Detect which cell encompasses the target text, then output its (X, Y) center coordinate. 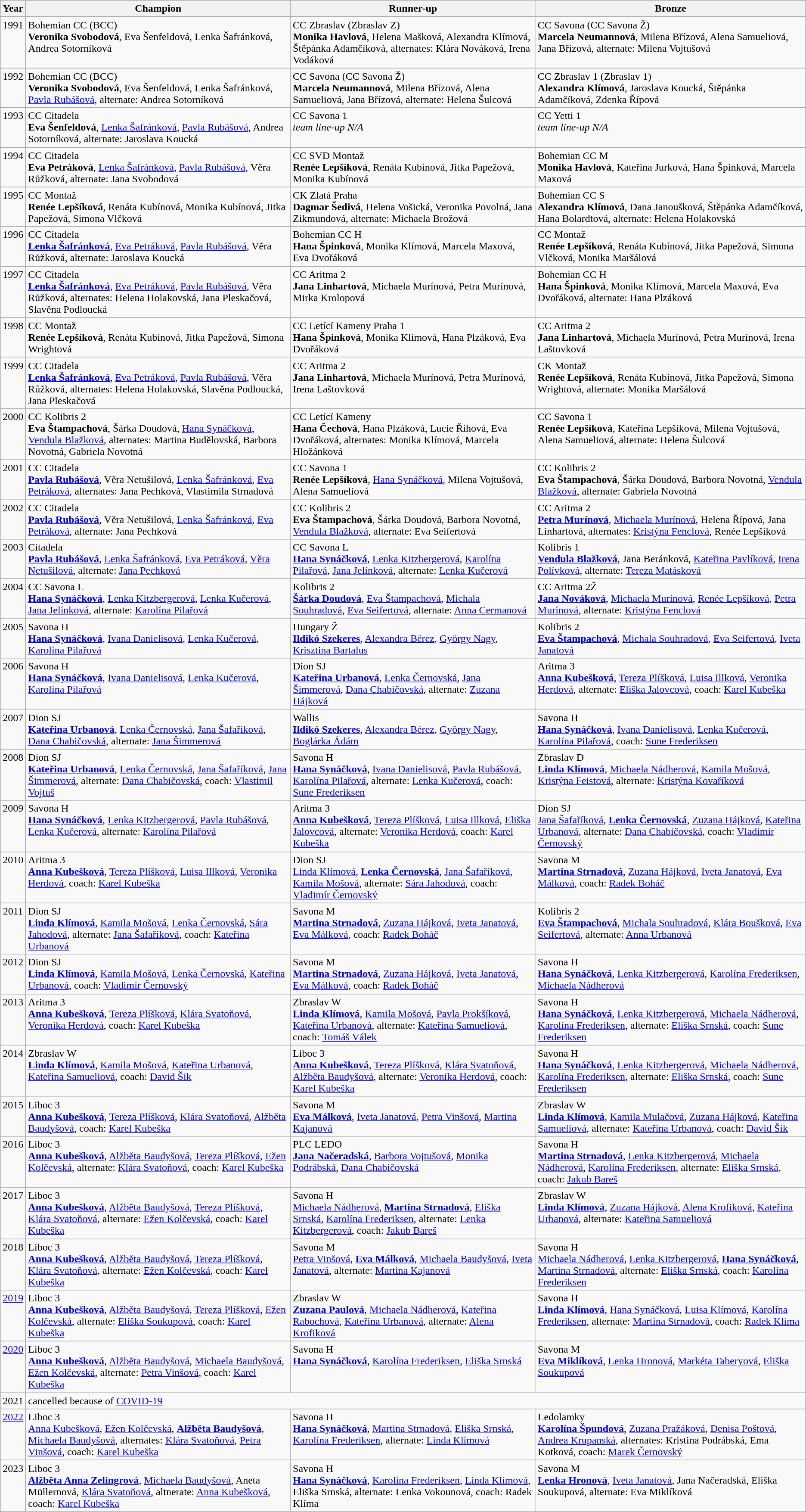
CC Letící Kameny Praha 1Hana Špinková, Monika Klímová, Hana Plzáková, Eva Dvořáková (413, 337)
Savona MLenka Hronová, Iveta Janatová, Jana Načeradská, Eliška Soukupová, alternate: Eva Miklíková (670, 1486)
2002 (13, 520)
CC CitadelaLenka Šafránková, Eva Petráková, Pavla Rubášová, Věra Růžková, alternates: Helena Holakovská, Slavěna Podloucká, Jana Pleskačová (158, 383)
CC SVD MontažRenée Lepšíková, Renáta Kubínová, Jitka Papežová, Monika Kubínová (413, 167)
Savona HHana Synáčková, Martina Strnadová, Eliška Srnská, Karolína Frederiksen, alternate: Linda Klímová (413, 1434)
Bohemian CC SAlexandra Klímová, Dana Janoušková, Štěpánka Adamčíková, Hana Bolardtová, alternate: Helena Holakovská (670, 207)
CC CitadelaPavla Rubášová, Věra Netušilová, Lenka Šafránková, Eva Petráková, alternate: Jana Pechková (158, 520)
Savona HMartina Strnadová, Lenka Kitzbergerová, Michaela Nádherová, Karolína Frederiksen, alternate: Eliška Srnská, coach: Jakub Bareš (670, 1161)
Dion SJLinda Klímová, Kamila Mošová, Lenka Černovská, Sára Jahodová, alternate: Jana Šafaříková, coach: Kateřina Urbanová (158, 929)
Savona MPetra Vinšová, Eva Málková, Michaela Baudyšová, Iveta Janatová, alternate: Martina Kajanová (413, 1265)
CC Savona 1Renée Lepšíková, Kateřina Lepšíková, Milena Vojtušová, Alena Samueliová, alternate: Helena Šulcová (670, 434)
CC Savona 1Renée Lepšíková, Hana Synáčková, Milena Vojtušová, Alena Samueliová (413, 479)
CC Zbraslav (Zbraslav Z)Monika Havlová, Helena Mašková, Alexandra Klímová, Štěpánka Adamčíková, alternates: Klára Nováková, Irena Vodáková (413, 42)
Savona HMichaela Nádherová, Lenka Kitzbergerová, Hana Synáčková, Martina Strnadová, alternate: Eliška Srnská, coach: Karolína Frederiksen (670, 1265)
CC Savona (CC Savona Ž)Marcela Neumannová, Milena Břízová, Alena Samueliová, Jana Břízová, alternate: Milena Vojtušová (670, 42)
CC Savona 1team line-up N/A (413, 128)
Aritma 3Anna Kubešková, Tereza Plíšková, Luisa Illková, Veronika Herdová, coach: Karel Kubeška (158, 877)
2012 (13, 974)
CC Savona LHana Synáčková, Lenka Kitzbergerová, Karolína Pilařová, Jana Jelínková, alternate: Lenka Kučerová (413, 559)
CC Yetti 1team line-up N/A (670, 128)
Zbraslav WZuzana Paulová, Michaela Nádherová, Kateřina Rabochová, Kateřina Urbanová, alternate: Alena Krofiková (413, 1316)
Kolibris 2Šárka Doudová, Eva Štampachová, Michala Souhradová, Eva Seifertová, alternate: Anna Cermanová (413, 599)
CC CitadelaLenka Šafránková, Eva Petráková, Pavla Rubášová, Věra Růžková, alternates: Helena Holakovská, Jana Pleskačová, Slavěna Podloucká (158, 292)
Liboc 3Anna Kubešková, Ežen Kolčevská, Alžběta Baudyšová, Michaela Baudyšová, alternates: Klára Svatoňová, Petra Vinšová, coach: Karel Kubeška (158, 1434)
2003 (13, 559)
CC Kolibris 2Eva Štampachová, Šárka Doudová, Barbora Novotná, Vendula Blažková, alternate: Eva Seifertová (413, 520)
Kolibris 2Eva Štampachová, Michala Souhradová, Eva Seifertová, Iveta Janatová (670, 638)
Dion SJLinda Klímová, Lenka Černovská, Jana Šafaříková, Kamila Mošová, alternate: Sára Jahodová, coach: Vladimír Černovský (413, 877)
Champion (158, 9)
2018 (13, 1265)
Zbraslav WLinda Klímová, Kamila Mošová, Pavla Prokšíková, Kateřina Urbanová, alternate: Kateřina Samueliová, coach: Tomáš Válek (413, 1019)
2017 (13, 1213)
CC MontažRenée Lepšíková, Renáta Kubínová, Jitka Papežová, Simona Vlčková, Monika Maršálová (670, 246)
Zbraslav WLinda Klímová, Kamila Mulačová, Zuzana Hájková, Kateřina Samueliová, alternate: Kateřina Urbanová, coach: David Šik (670, 1116)
2001 (13, 479)
2019 (13, 1316)
Kolibris 2Eva Štampachová, Michala Souhradová, Klára Boušková, Eva Seifertová, alternate: Anna Urbanová (670, 929)
Runner-up (413, 9)
CC CitadelaEva Petráková, Lenka Šafránková, Pavla Rubášová, Věra Růžková, alternate: Jana Svobodová (158, 167)
2016 (13, 1161)
PLC LEDOJana Načeradská, Barbora Vojtušová, Monika Podrábská, Dana Chabičovská (413, 1161)
Liboc 3Anna Kubešková, Alžběta Baudyšová, Tereza Plíšková, Ežen Kolčevská, alternate: Klára Svatoňová, coach: Karel Kubeška (158, 1161)
2008 (13, 775)
1996 (13, 246)
CK MontažRenée Lepšíková, Renáta Kubínová, Jitka Papežová, Simona Wrightová, alternate: Monika Maršálová (670, 383)
1999 (13, 383)
2015 (13, 1116)
2014 (13, 1071)
Liboc 3Anna Kubešková, Tereza Plíšková, Klára Svatoňová, Alžběta Baudyšová, alternate: Veronika Herdová, coach: Karel Kubeška (413, 1071)
CC Aritma 2Petra Murínová, Michaela Murínová, Helena Řípová, Jana Linhartová, alternates: Kristýna Fenclová, Renée Lepšíková (670, 520)
2004 (13, 599)
1998 (13, 337)
Zbraslav WLinda Klímová, Zuzana Hájková, Alena Krofiková, Kateřina Urbanová, alternate: Kateřina Samueliová (670, 1213)
1997 (13, 292)
Bohemian CC MMonika Havlová, Kateřina Jurková, Hana Špinková, Marcela Maxová (670, 167)
CC CitadelaEva Šenfeldová, Lenka Šafránková, Pavla Rubášová, Andrea Sotorníková, alternate: Jaroslava Koucká (158, 128)
Bohemian CC (BCC)Veronika Svobodová, Eva Šenfeldová, Lenka Šafránková, Pavla Rubášová, alternate: Andrea Sotorníková (158, 88)
CC Kolibris 2Eva Štampachová, Šárka Doudová, Hana Synáčková, Vendula Blažková, alternates: Martina Budělovská, Barbora Novotná, Gabriela Novotná (158, 434)
CitadelaPavla Rubášová, Lenka Šafránková, Eva Petráková, Věra Netušilová, alternate: Jana Pechková (158, 559)
CC Aritma 2ŽJana Nováková, Michaela Murínová, Renée Lepšíková, Petra Murínová, alternate: Kristýna Fenclová (670, 599)
Savona MEva Miklíková, Lenka Hronová, Markéta Taberyová, Eliška Soukupová (670, 1367)
Zbraslav DLinda Klímová, Michaela Nádherová, Kamila Mošová, Kristýna Feistová, alternate: Kristýna Kovaříková (670, 775)
Savona MEva Málková, Iveta Janatová, Petra Vinšová, Martina Kajanová (413, 1116)
CC CitadelaPavla Rubášová, Věra Netušilová, Lenka Šafránková, Eva Petráková, alternates: Jana Pechková, Vlastimila Strnadová (158, 479)
Savona HHana Synáčková, Karolína Frederiksen, Eliška Srnská (413, 1367)
CC Aritma 2Jana Linhartová, Michaela Murínová, Petra Murínová, Mirka Krolopová (413, 292)
Savona HLinda Klímová, Hana Synáčková, Luisa Klímová, Karolína Frederiksen, alternate: Martina Strnadová, coach: Radek Klíma (670, 1316)
2009 (13, 826)
2021 (13, 1401)
Bohemian CC HHana Špinková, Monika Klímová, Marcela Maxová, Eva Dvořáková, alternate: Hana Plzáková (670, 292)
1993 (13, 128)
Liboc 3Anna Kubešková, Alžběta Baudyšová, Michaela Baudyšová, Ežen Kolčevská, alternate: Petra Vinšová, coach: Karel Kubeška (158, 1367)
Savona HHana Synáčková, Ivana Danielisová, Pavla Rubášová, Karolína Pilařová, alternate: Lenka Kučerová, coach: Sune Frederiksen (413, 775)
Kolibris 1Vendula Blažková, Jana Beránková, Kateřina Pavlíková, Irena Polívková, alternate: Tereza Matásková (670, 559)
Year (13, 9)
2007 (13, 729)
Liboc 3Anna Kubešková, Alžběta Baudyšová, Tereza Plíšková, Ežen Kolčevská, alternate: Eliška Soukupová, coach: Karel Kubeška (158, 1316)
Dion SJKateřina Urbanová, Lenka Černovská, Jana Šafaříková, Dana Chabičovská, alternate: Jana Šimmerová (158, 729)
Aritma 3Anna Kubešková, Tereza Plíšková, Luisa Illková, Veronika Herdová, alternate: Eliška Jalovcová, coach: Karel Kubeška (670, 684)
Aritma 3Anna Kubešková, Tereza Plíšková, Klára Svatoňová, Veronika Herdová, coach: Karel Kubeška (158, 1019)
Dion SJKateřina Urbanová, Lenka Černovská, Jana Šafaříková, Jana Šimmerová, alternate: Dana Chabičovská, coach: Vlastimil Vojtuš (158, 775)
2000 (13, 434)
CK Zlatá PrahaDagmar Šedivá, Helena Vošická, Veronika Povolná, Jana Zikmundová, alternate: Michaela Brožová (413, 207)
cancelled because of COVID-19 (416, 1401)
CC Kolibris 2Eva Štampachová, Šárka Doudová, Barbora Novotná, Vendula Blažková, alternate: Gabriela Novotná (670, 479)
CC Savona (CC Savona Ž)Marcela Neumannová, Milena Břízová, Alena Samueliová, Jana Břízová, alternate: Helena Šulcová (413, 88)
CC MontažRenée Lepšíková, Renáta Kubínová, Monika Kubínová, Jitka Papežová, Simona Vlčková (158, 207)
Bohemian CC (BCC)Veronika Svobodová, Eva Šenfeldová, Lenka Šafránková, Andrea Sotorníková (158, 42)
2010 (13, 877)
Dion SJLinda Klímová, Kamila Mošová, Lenka Černovská, Kateřina Urbanová, coach: Vladimír Černovský (158, 974)
2006 (13, 684)
CC MontažRenée Lepšíková, Renáta Kubínová, Jitka Papežová, Simona Wrightová (158, 337)
CC Savona LHana Synáčková, Lenka Kitzbergerová, Lenka Kučerová, Jana Jelínková, alternate: Karolína Pilařová (158, 599)
1994 (13, 167)
2013 (13, 1019)
Liboc 3Alžběta Anna Zelingrová, Michaela Baudyšová, Aneta Müllernová, Klára Svatoňová, altnerate: Anna Kubešková, coach: Karel Kubeška (158, 1486)
2023 (13, 1486)
Savona HMichaela Nádherová, Martina Strnadová, Eliška Srnská, Karolína Frederiksen, alternate: Lenka Kitzbergerová, coach: Jakub Bareš (413, 1213)
Savona HHana Synáčková, Ivana Danielisová, Lenka Kučerová, Karolína Pilařová, coach: Sune Frederiksen (670, 729)
Bohemian CC HHana Špinková, Monika Klímová, Marcela Maxová, Eva Dvořáková (413, 246)
CC Zbraslav 1 (Zbraslav 1)Alexandra Klímová, Jaroslava Koucká, Štěpánka Adamčíková, Zdenka Řípová (670, 88)
CC Letící KamenyHana Čechová, Hana Plzáková, Lucie Říhová, Eva Dvořáková, alternates: Monika Klímová, Marcela Hložánková (413, 434)
2020 (13, 1367)
1991 (13, 42)
Bronze (670, 9)
1995 (13, 207)
WallisIldikó Szekeres, Alexandra Bérez, György Nagy, Boglárka Ádám (413, 729)
Dion SJKateřina Urbanová, Lenka Černovská, Jana Šimmerová, Dana Chabičovská, alternate: Zuzana Hájková (413, 684)
2005 (13, 638)
CC CitadelaLenka Šafránková, Eva Petráková, Pavla Rubášová, Věra Růžková, alternate: Jaroslava Koucká (158, 246)
Savona HHana Synáčková, Karolína Frederiksen, Linda Klímová, Eliška Srnská, alternate: Lenka Vokounová, coach: Radek Klíma (413, 1486)
1992 (13, 88)
Zbraslav WLinda Klímová, Kamila Mošová, Kateřina Urbanová, Kateřina Samueliová, coach: David Šik (158, 1071)
Liboc 3Anna Kubešková, Tereza Plíšková, Klára Svatoňová, Alžběta Baudyšová, coach: Karel Kubeška (158, 1116)
Savona HHana Synáčková, Lenka Kitzbergerová, Karolína Frederiksen, Michaela Nádherová (670, 974)
Aritma 3Anna Kubešková, Tereza Plíšková, Luisa Illková, Eliška Jalovcová, alternate: Veronika Herdová, coach: Karel Kubeška (413, 826)
2011 (13, 929)
Dion SJJana Šafaříková, Lenka Černovská, Zuzana Hájková, Kateřina Urbanová, alternate: Dana Chabičovská, coach: Vladimír Černovský (670, 826)
2022 (13, 1434)
LedolamkyKarolína Špundová, Zuzana Pražáková, Denisa Poštová, Andrea Krupanská, alternates: Kristina Podrábská, Ema Kotková, coach: Marek Černovský (670, 1434)
Savona HHana Synáčková, Lenka Kitzbergerová, Pavla Rubášová, Lenka Kučerová, alternate: Karolína Pilařová (158, 826)
Hungary ŽIldikó Szekeres, Alexandra Bérez, György Nagy, Krisztina Bartalus (413, 638)
